Determine the (X, Y) coordinate at the center of the cell enclosing the given text.  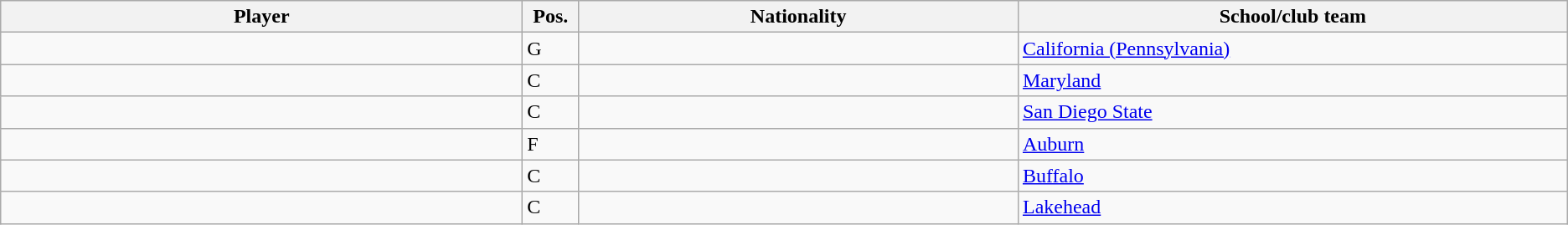
Player (261, 17)
Maryland (1292, 80)
Lakehead (1292, 207)
F (551, 144)
Auburn (1292, 144)
Nationality (799, 17)
School/club team (1292, 17)
California (Pennsylvania) (1292, 49)
G (551, 49)
San Diego State (1292, 112)
Buffalo (1292, 176)
Pos. (551, 17)
